Output the [x, y] coordinate of the center of the cell containing the given text.  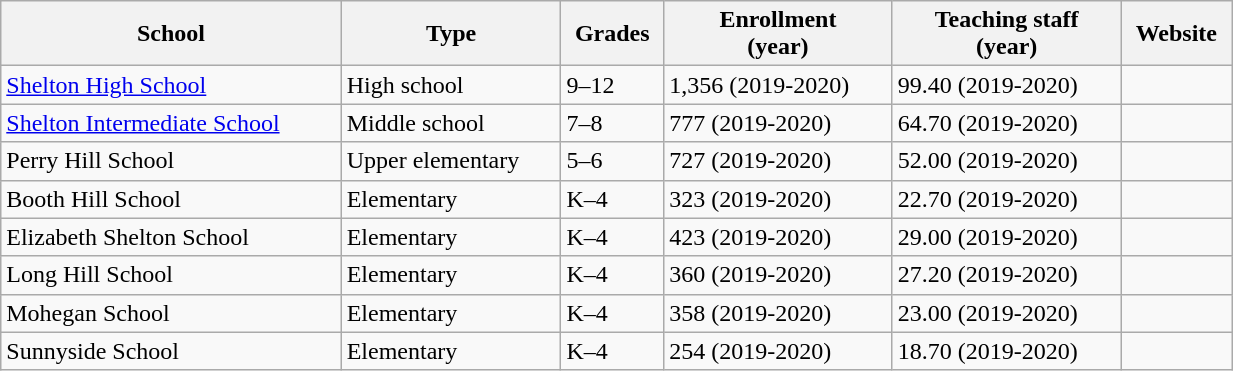
360 (2019-2020) [778, 275]
Sunnyside School [171, 351]
Booth Hill School [171, 199]
254 (2019-2020) [778, 351]
9–12 [612, 85]
64.70 (2019-2020) [1006, 123]
Enrollment(year) [778, 34]
Grades [612, 34]
99.40 (2019-2020) [1006, 85]
Middle school [451, 123]
Long Hill School [171, 275]
323 (2019-2020) [778, 199]
Elizabeth Shelton School [171, 237]
Mohegan School [171, 313]
22.70 (2019-2020) [1006, 199]
727 (2019-2020) [778, 161]
School [171, 34]
Teaching staff(year) [1006, 34]
Perry Hill School [171, 161]
Shelton High School [171, 85]
Type [451, 34]
52.00 (2019-2020) [1006, 161]
27.20 (2019-2020) [1006, 275]
423 (2019-2020) [778, 237]
1,356 (2019-2020) [778, 85]
Upper elementary [451, 161]
29.00 (2019-2020) [1006, 237]
23.00 (2019-2020) [1006, 313]
358 (2019-2020) [778, 313]
777 (2019-2020) [778, 123]
5–6 [612, 161]
High school [451, 85]
7–8 [612, 123]
18.70 (2019-2020) [1006, 351]
Shelton Intermediate School [171, 123]
Website [1176, 34]
